Output the (x, y) coordinate of the center of the cell containing the given text.  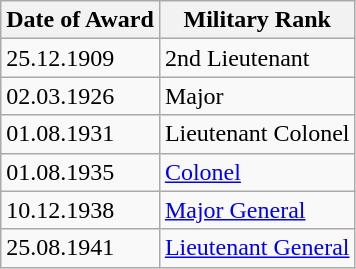
01.08.1931 (80, 134)
Colonel (257, 172)
01.08.1935 (80, 172)
02.03.1926 (80, 96)
Lieutenant Colonel (257, 134)
2nd Lieutenant (257, 58)
10.12.1938 (80, 210)
25.08.1941 (80, 248)
Date of Award (80, 20)
Military Rank (257, 20)
25.12.1909 (80, 58)
Lieutenant General (257, 248)
Major (257, 96)
Major General (257, 210)
